Determine the (x, y) coordinate at the center of the cell enclosing the given text.  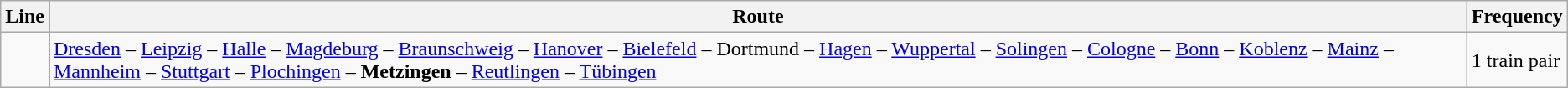
Route (757, 17)
Frequency (1517, 17)
1 train pair (1517, 60)
Line (25, 17)
